Extract the [X, Y] coordinate from the center of the cell holding the provided text.  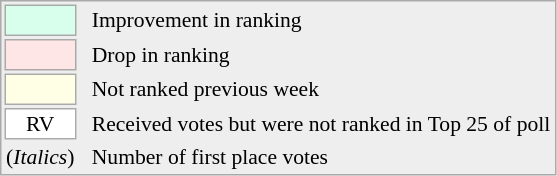
Not ranked previous week [320, 90]
Number of first place votes [320, 156]
Improvement in ranking [320, 20]
Drop in ranking [320, 55]
RV [40, 124]
Received votes but were not ranked in Top 25 of poll [320, 124]
(Italics) [40, 156]
